Extract the [X, Y] coordinate from the center of the cell holding the provided text.  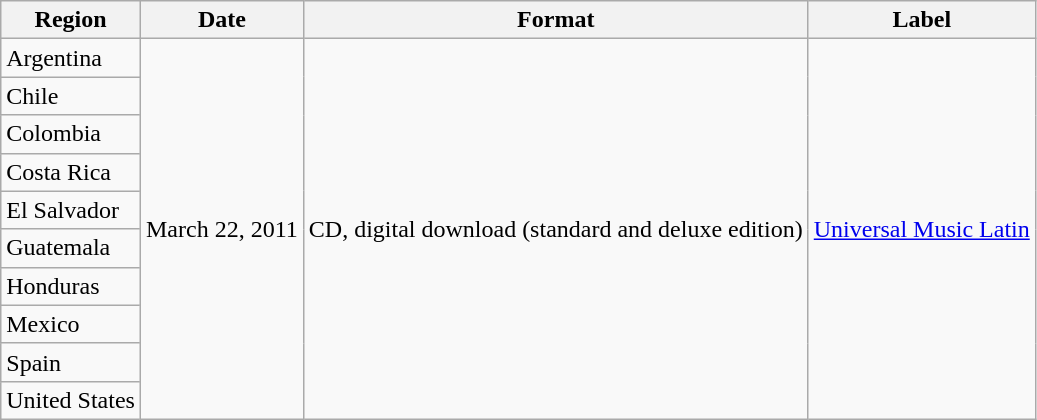
Guatemala [71, 248]
Format [556, 20]
Argentina [71, 58]
El Salvador [71, 210]
Colombia [71, 134]
Costa Rica [71, 172]
United States [71, 400]
Universal Music Latin [922, 230]
Label [922, 20]
Region [71, 20]
CD, digital download (standard and deluxe edition) [556, 230]
Chile [71, 96]
Mexico [71, 324]
Honduras [71, 286]
Date [222, 20]
Spain [71, 362]
March 22, 2011 [222, 230]
